Return the [x, y] coordinate for the center point of the cell that contains the specified text.  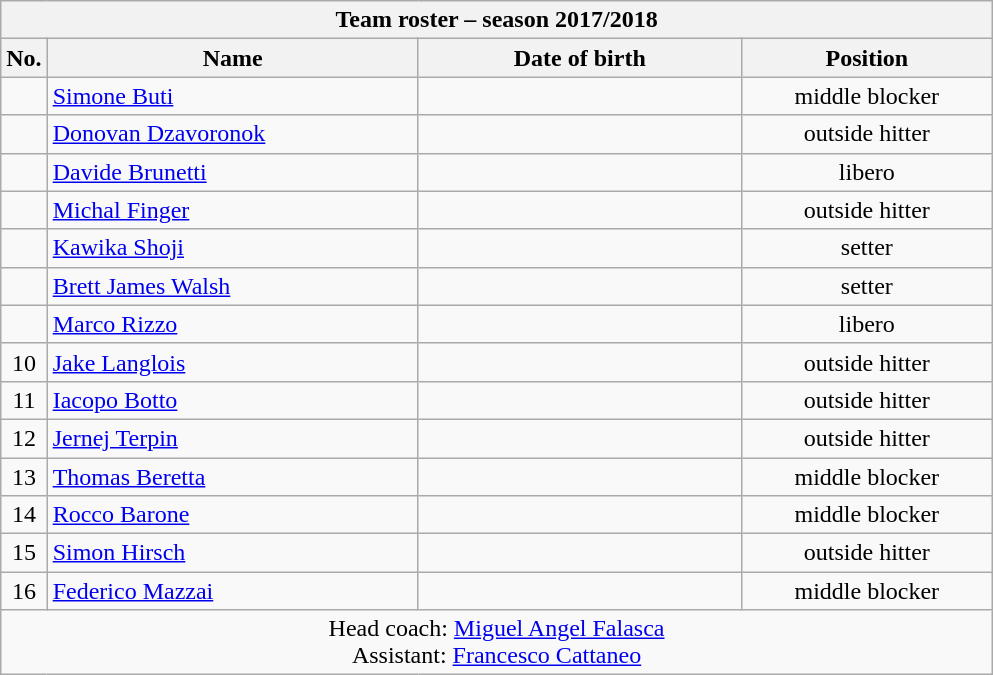
Jake Langlois [232, 362]
Position [866, 58]
Date of birth [580, 58]
Davide Brunetti [232, 172]
13 [24, 477]
Head coach: Miguel Angel FalascaAssistant: Francesco Cattaneo [497, 642]
Marco Rizzo [232, 324]
Thomas Beretta [232, 477]
Simone Buti [232, 96]
Kawika Shoji [232, 248]
16 [24, 591]
Brett James Walsh [232, 286]
11 [24, 400]
Iacopo Botto [232, 400]
No. [24, 58]
10 [24, 362]
12 [24, 438]
Jernej Terpin [232, 438]
Team roster – season 2017/2018 [497, 20]
Federico Mazzai [232, 591]
14 [24, 515]
Name [232, 58]
15 [24, 553]
Michal Finger [232, 210]
Donovan Dzavoronok [232, 134]
Rocco Barone [232, 515]
Simon Hirsch [232, 553]
